Extract the (x, y) coordinate from the center of the cell holding the provided text.  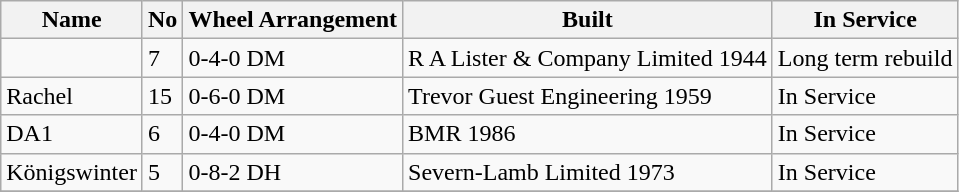
Rachel (72, 96)
R A Lister & Company Limited 1944 (588, 58)
Name (72, 20)
15 (162, 96)
Trevor Guest Engineering 1959 (588, 96)
DA1 (72, 134)
Königswinter (72, 172)
5 (162, 172)
Wheel Arrangement (293, 20)
Built (588, 20)
No (162, 20)
0-8-2 DH (293, 172)
0-6-0 DM (293, 96)
BMR 1986 (588, 134)
7 (162, 58)
Long term rebuild (865, 58)
6 (162, 134)
Severn-Lamb Limited 1973 (588, 172)
